Locate the cell with the specified text and output its [X, Y] center coordinate. 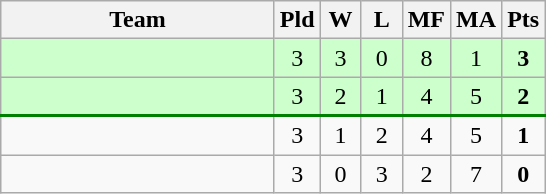
L [382, 20]
8 [426, 58]
Pts [524, 20]
Pld [297, 20]
Team [138, 20]
7 [476, 173]
MA [476, 20]
MF [426, 20]
W [340, 20]
